Capture the cell that displays the provided text and extract its (x, y) central coordinate. 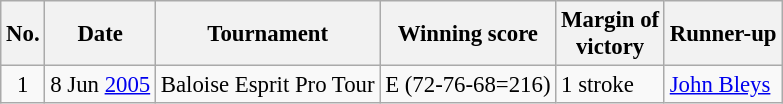
John Bleys (722, 85)
Tournament (267, 34)
Runner-up (722, 34)
Margin ofvictory (610, 34)
1 (23, 85)
8 Jun 2005 (100, 85)
Winning score (468, 34)
Baloise Esprit Pro Tour (267, 85)
E (72-76-68=216) (468, 85)
1 stroke (610, 85)
No. (23, 34)
Date (100, 34)
